Pinpoint the cell where the given text exists, returning its (X, Y) midpoint coordinate. 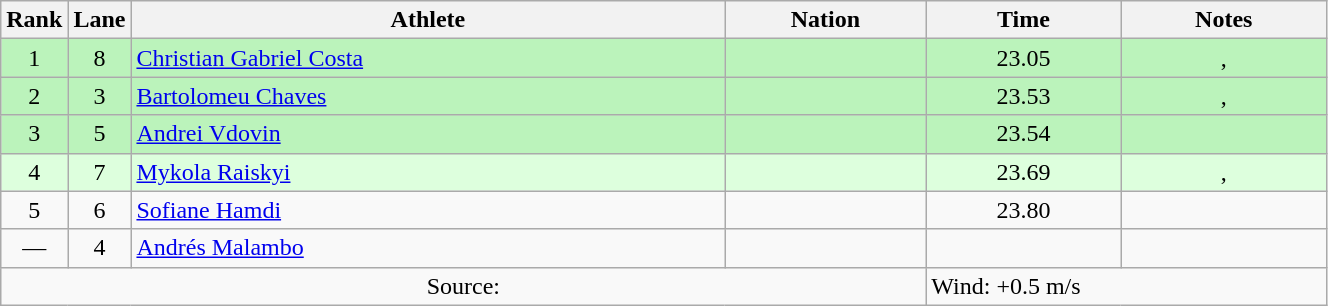
Rank (34, 20)
Athlete (428, 20)
— (34, 248)
23.05 (1024, 58)
23.69 (1024, 172)
Wind: +0.5 m/s (1126, 286)
Time (1024, 20)
7 (100, 172)
Bartolomeu Chaves (428, 96)
Nation (826, 20)
Andrés Malambo (428, 248)
Christian Gabriel Costa (428, 58)
Notes (1224, 20)
23.53 (1024, 96)
Source: (464, 286)
2 (34, 96)
6 (100, 210)
Sofiane Hamdi (428, 210)
Mykola Raiskyi (428, 172)
1 (34, 58)
23.80 (1024, 210)
Lane (100, 20)
8 (100, 58)
23.54 (1024, 134)
Andrei Vdovin (428, 134)
